Find where the given text appears and provide that cell's center as [x, y] coordinate. 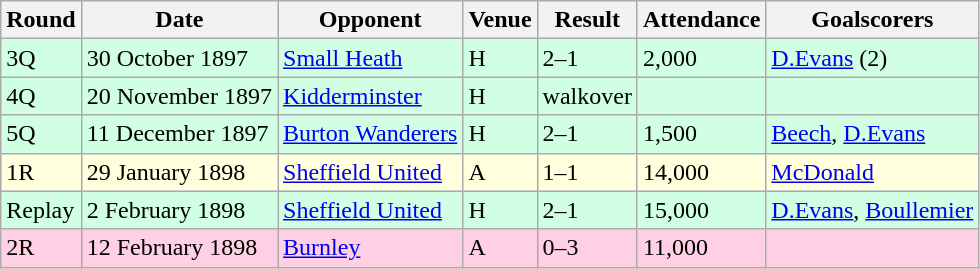
1R [41, 172]
Round [41, 20]
D.Evans, Boullemier [872, 210]
12 February 1898 [179, 248]
29 January 1898 [179, 172]
Kidderminster [370, 96]
McDonald [872, 172]
Small Heath [370, 58]
1–1 [587, 172]
2,000 [701, 58]
Opponent [370, 20]
11,000 [701, 248]
4Q [41, 96]
Date [179, 20]
2 February 1898 [179, 210]
11 December 1897 [179, 134]
Burnley [370, 248]
Goalscorers [872, 20]
15,000 [701, 210]
Beech, D.Evans [872, 134]
Attendance [701, 20]
Replay [41, 210]
30 October 1897 [179, 58]
Burton Wanderers [370, 134]
14,000 [701, 172]
walkover [587, 96]
Result [587, 20]
3Q [41, 58]
2R [41, 248]
5Q [41, 134]
Venue [500, 20]
20 November 1897 [179, 96]
D.Evans (2) [872, 58]
0–3 [587, 248]
1,500 [701, 134]
